Identify which cell holds the provided text, then report its (X, Y) central coordinate. 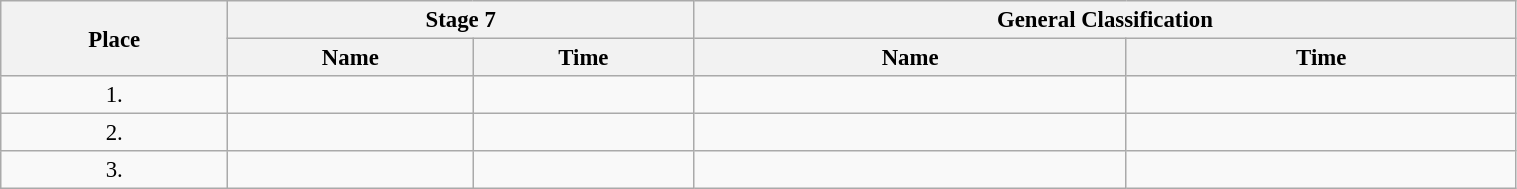
Stage 7 (461, 20)
3. (114, 170)
2. (114, 133)
General Classification (1105, 20)
Place (114, 38)
1. (114, 95)
